Detect which cell encompasses the target text, then output its [x, y] center coordinate. 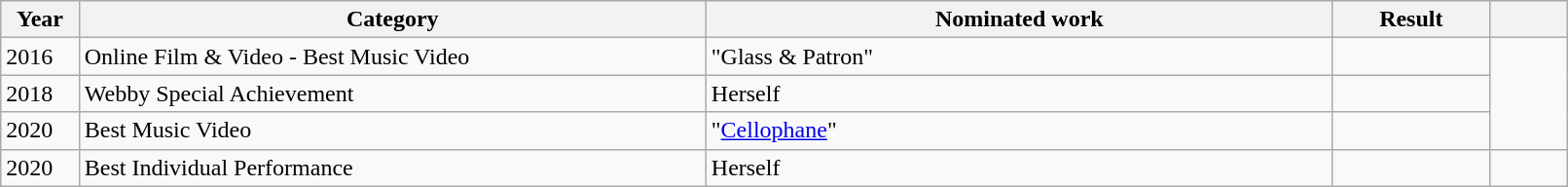
2018 [40, 93]
Webby Special Achievement [392, 93]
Year [40, 19]
Nominated work [1019, 19]
Best Individual Performance [392, 168]
2016 [40, 56]
Online Film & Video - Best Music Video [392, 56]
"Glass & Patron" [1019, 56]
"Cellophane" [1019, 131]
Category [392, 19]
Result [1411, 19]
Best Music Video [392, 131]
